Find where the given text appears and provide that cell's center as [X, Y] coordinate. 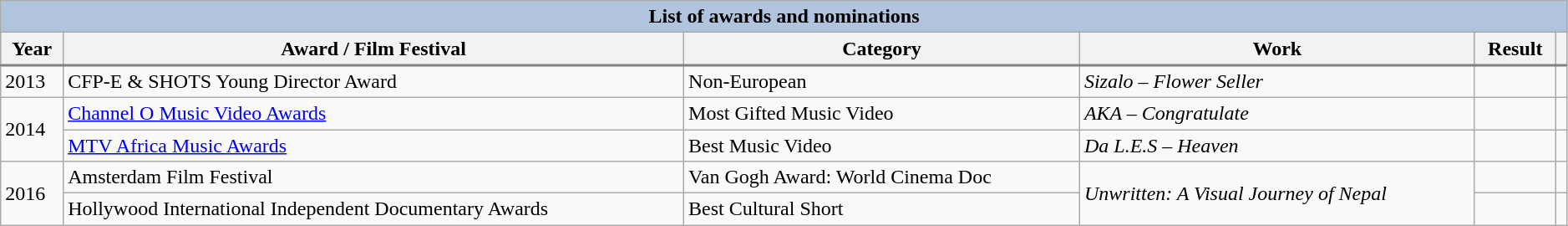
Channel O Music Video Awards [374, 113]
Sizalo – Flower Seller [1276, 82]
Year [32, 49]
Most Gifted Music Video [882, 113]
AKA – Congratulate [1276, 113]
Work [1276, 49]
2013 [32, 82]
Amsterdam Film Festival [374, 177]
2014 [32, 129]
List of awards and nominations [784, 17]
Da L.E.S – Heaven [1276, 145]
Result [1515, 49]
Hollywood International Independent Documentary Awards [374, 209]
Unwritten: A Visual Journey of Nepal [1276, 193]
Van Gogh Award: World Cinema Doc [882, 177]
2016 [32, 193]
CFP-E & SHOTS Young Director Award [374, 82]
Award / Film Festival [374, 49]
Best Cultural Short [882, 209]
Best Music Video [882, 145]
Non-European [882, 82]
MTV Africa Music Awards [374, 145]
Category [882, 49]
